Identify which cell holds the provided text, then report its [x, y] central coordinate. 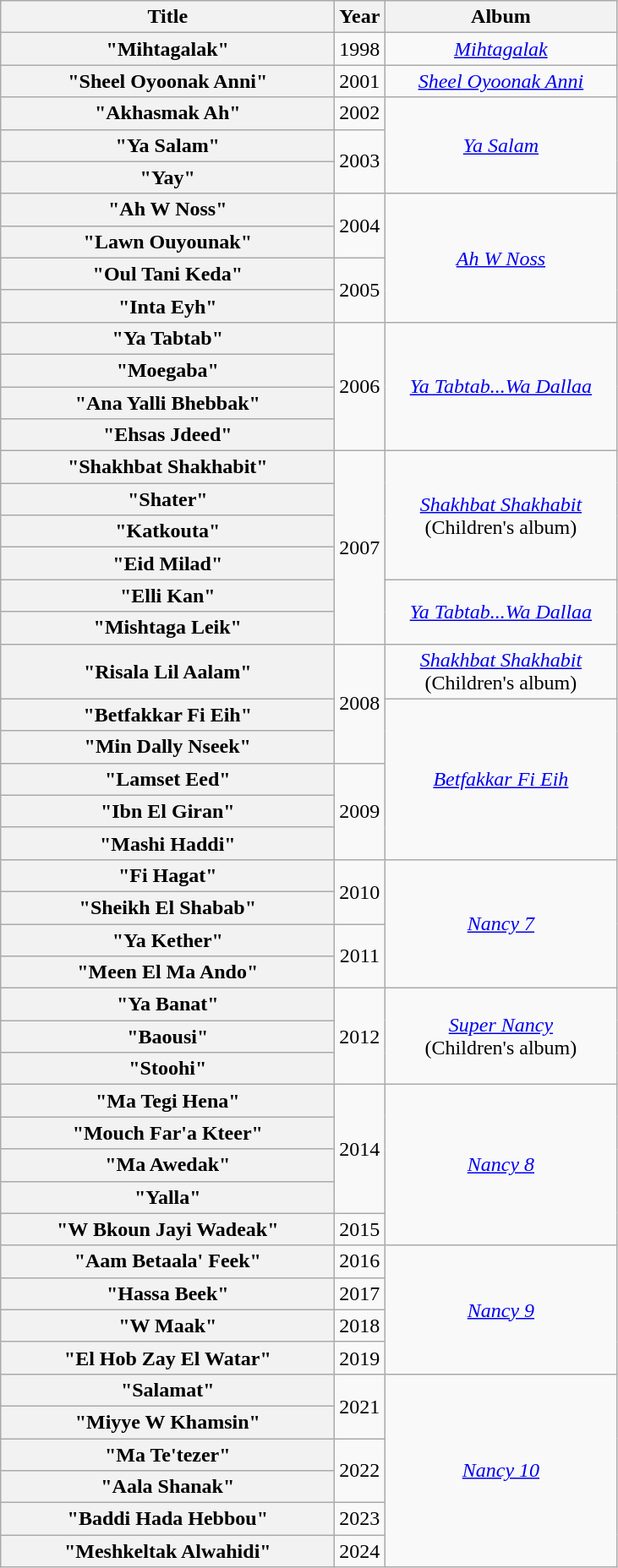
2003 [360, 161]
2012 [360, 1037]
"Akhasmak Ah" [167, 113]
"Yay" [167, 177]
2021 [360, 1406]
2014 [360, 1149]
2019 [360, 1358]
"Sheikh El Shabab" [167, 907]
"Mouch Far'a Kteer" [167, 1133]
"Inta Eyh" [167, 306]
"Ana Yalli Bhebbak" [167, 403]
Album [500, 17]
"Moegaba" [167, 370]
"Shater" [167, 499]
2024 [360, 1551]
"W Maak" [167, 1326]
"Ya Kether" [167, 940]
"Lamset Eed" [167, 779]
2017 [360, 1293]
2010 [360, 891]
"Stoohi" [167, 1069]
"Shakhbat Shakhabit" [167, 467]
"Yalla" [167, 1197]
2006 [360, 386]
"Fi Hagat" [167, 875]
"Ma Awedak" [167, 1165]
"Betfakkar Fi Eih" [167, 715]
"Elli Kan" [167, 596]
Nancy 9 [500, 1309]
Nancy 8 [500, 1165]
2001 [360, 81]
"Ibn El Giran" [167, 811]
2005 [360, 290]
"Mashi Haddi" [167, 843]
2016 [360, 1261]
Mihtagalak [500, 49]
Ah W Noss [500, 258]
"Katkouta" [167, 531]
"Ehsas Jdeed" [167, 435]
1998 [360, 49]
2009 [360, 811]
Nancy 7 [500, 923]
Ya Salam [500, 145]
Nancy 10 [500, 1470]
2023 [360, 1519]
"Oul Tani Keda" [167, 274]
Betfakkar Fi Eih [500, 779]
2018 [360, 1326]
"Ya Salam" [167, 145]
2011 [360, 956]
"Ya Tabtab" [167, 338]
Super Nancy(Children's album) [500, 1037]
Title [167, 17]
"Baddi Hada Hebbou" [167, 1519]
"Risala Lil Aalam" [167, 671]
2022 [360, 1470]
"Miyye W Khamsin" [167, 1422]
"Ah W Noss" [167, 210]
"Ma Tegi Hena" [167, 1101]
"Salamat" [167, 1390]
2015 [360, 1229]
"Min Dally Nseek" [167, 747]
2008 [360, 703]
"Sheel Oyoonak Anni" [167, 81]
"Mihtagalak" [167, 49]
"Ma Te'tezer" [167, 1454]
"Eid Milad" [167, 563]
"Hassa Beek" [167, 1293]
"Aala Shanak" [167, 1487]
2004 [360, 226]
"Mishtaga Leik" [167, 628]
Sheel Oyoonak Anni [500, 81]
"Lawn Ouyounak" [167, 242]
"Baousi" [167, 1037]
Year [360, 17]
"Meshkeltak Alwahidi" [167, 1551]
"W Bkoun Jayi Wadeak" [167, 1229]
"El Hob Zay El Watar" [167, 1358]
"Aam Betaala' Feek" [167, 1261]
2007 [360, 547]
"Meen El Ma Ando" [167, 972]
2002 [360, 113]
"Ya Banat" [167, 1004]
